Find where the given text appears and provide that cell's center as [X, Y] coordinate. 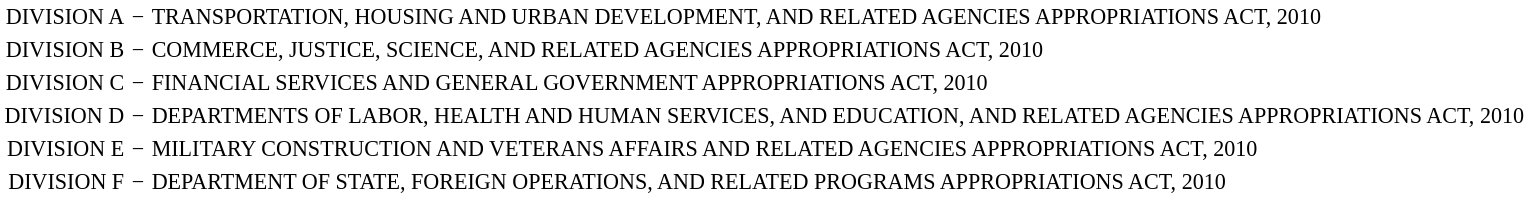
DEPARTMENT OF STATE, FOREIGN OPERATIONS, AND RELATED PROGRAMS APPROPRIATIONS ACT, 2010 [838, 183]
FINANCIAL SERVICES AND GENERAL GOVERNMENT APPROPRIATIONS ACT, 2010 [838, 84]
DIVISION A [65, 18]
DIVISION C [65, 84]
MILITARY CONSTRUCTION AND VETERANS AFFAIRS AND RELATED AGENCIES APPROPRIATIONS ACT, 2010 [838, 150]
DIVISION F [65, 183]
DIVISION B [65, 51]
DEPARTMENTS OF LABOR, HEALTH AND HUMAN SERVICES, AND EDUCATION, AND RELATED AGENCIES APPROPRIATIONS ACT, 2010 [838, 117]
TRANSPORTATION, HOUSING AND URBAN DEVELOPMENT, AND RELATED AGENCIES APPROPRIATIONS ACT, 2010 [838, 18]
COMMERCE, JUSTICE, SCIENCE, AND RELATED AGENCIES APPROPRIATIONS ACT, 2010 [838, 51]
DIVISION D [65, 117]
DIVISION E [65, 150]
